Pinpoint the cell where the given text exists, returning its (x, y) midpoint coordinate. 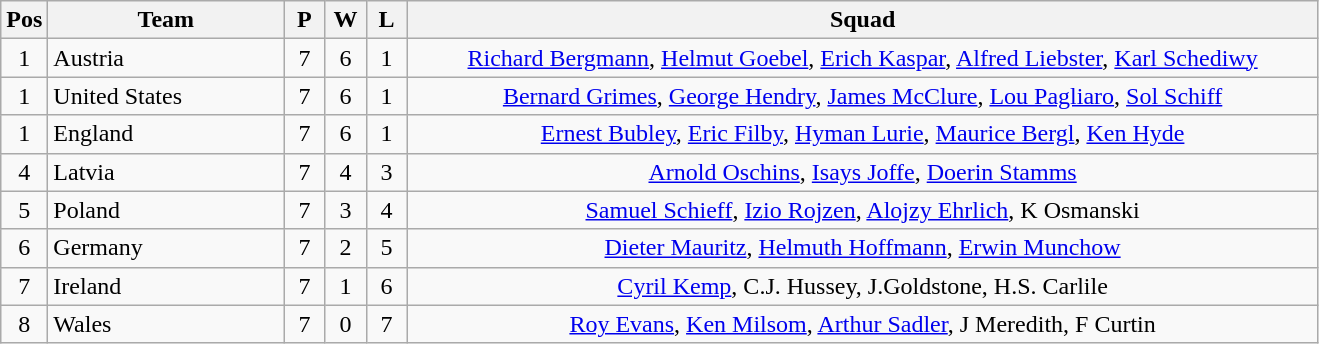
2 (346, 248)
P (304, 20)
United States (166, 96)
Richard Bergmann, Helmut Goebel, Erich Kaspar, Alfred Liebster, Karl Schediwy (862, 58)
W (346, 20)
Wales (166, 324)
Austria (166, 58)
Latvia (166, 172)
L (386, 20)
0 (346, 324)
Team (166, 20)
Squad (862, 20)
England (166, 134)
Ireland (166, 286)
Germany (166, 248)
Cyril Kemp, C.J. Hussey, J.Goldstone, H.S. Carlile (862, 286)
Arnold Oschins, Isays Joffe, Doerin Stamms (862, 172)
Dieter Mauritz, Helmuth Hoffmann, Erwin Munchow (862, 248)
Roy Evans, Ken Milsom, Arthur Sadler, J Meredith, F Curtin (862, 324)
Ernest Bubley, Eric Filby, Hyman Lurie, Maurice Bergl, Ken Hyde (862, 134)
8 (24, 324)
Samuel Schieff, Izio Rojzen, Alojzy Ehrlich, K Osmanski (862, 210)
Bernard Grimes, George Hendry, James McClure, Lou Pagliaro, Sol Schiff (862, 96)
Pos (24, 20)
Poland (166, 210)
